Extract the (X, Y) coordinate from the center of the cell holding the provided text.  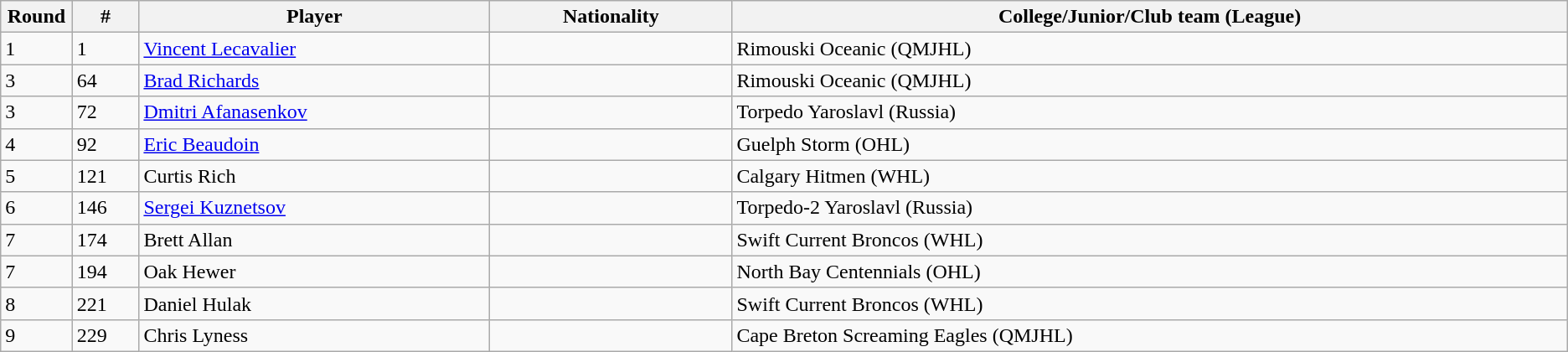
Curtis Rich (315, 176)
4 (37, 144)
Guelph Storm (OHL) (1149, 144)
Torpedo-2 Yaroslavl (Russia) (1149, 208)
Player (315, 17)
92 (106, 144)
229 (106, 335)
# (106, 17)
6 (37, 208)
Daniel Hulak (315, 303)
Torpedo Yaroslavl (Russia) (1149, 112)
194 (106, 272)
8 (37, 303)
Brett Allan (315, 240)
College/Junior/Club team (League) (1149, 17)
146 (106, 208)
121 (106, 176)
Sergei Kuznetsov (315, 208)
Chris Lyness (315, 335)
174 (106, 240)
North Bay Centennials (OHL) (1149, 272)
Round (37, 17)
72 (106, 112)
64 (106, 80)
Brad Richards (315, 80)
Calgary Hitmen (WHL) (1149, 176)
9 (37, 335)
5 (37, 176)
221 (106, 303)
Dmitri Afanasenkov (315, 112)
Eric Beaudoin (315, 144)
Oak Hewer (315, 272)
Cape Breton Screaming Eagles (QMJHL) (1149, 335)
Vincent Lecavalier (315, 49)
Nationality (611, 17)
